Locate the cell with the specified text and output its [X, Y] center coordinate. 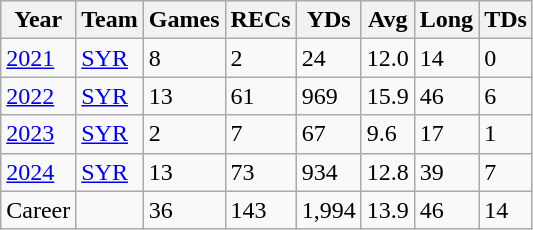
12.8 [388, 172]
2021 [38, 58]
15.9 [388, 96]
8 [184, 58]
17 [446, 134]
12.0 [388, 58]
Avg [388, 20]
RECs [260, 20]
Year [38, 20]
36 [184, 210]
0 [506, 58]
Career [38, 210]
9.6 [388, 134]
969 [328, 96]
934 [328, 172]
24 [328, 58]
39 [446, 172]
2022 [38, 96]
61 [260, 96]
2024 [38, 172]
67 [328, 134]
Games [184, 20]
6 [506, 96]
143 [260, 210]
1 [506, 134]
Long [446, 20]
YDs [328, 20]
Team [110, 20]
TDs [506, 20]
2023 [38, 134]
1,994 [328, 210]
13.9 [388, 210]
73 [260, 172]
